Locate the cell with the specified text and output its (x, y) center coordinate. 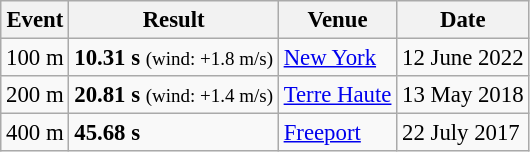
400 m (35, 133)
22 July 2017 (463, 133)
Date (463, 20)
10.31 s (wind: +1.8 m/s) (174, 58)
Freeport (337, 133)
Terre Haute (337, 95)
New York (337, 58)
Venue (337, 20)
100 m (35, 58)
Event (35, 20)
20.81 s (wind: +1.4 m/s) (174, 95)
13 May 2018 (463, 95)
45.68 s (174, 133)
200 m (35, 95)
12 June 2022 (463, 58)
Result (174, 20)
